Locate the cell with the specified text and output its [X, Y] center coordinate. 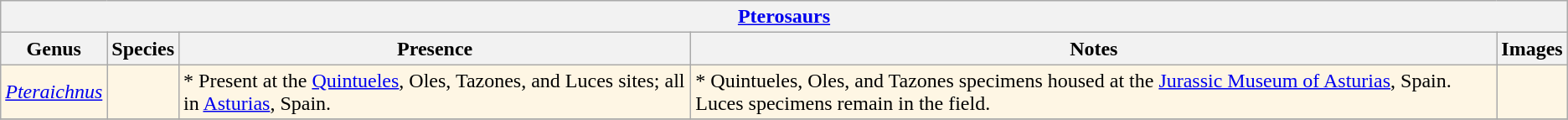
* Quintueles, Oles, and Tazones specimens housed at the Jurassic Museum of Asturias, Spain. Luces specimens remain in the field. [1094, 92]
Species [143, 49]
Notes [1094, 49]
Pterosaurs [784, 17]
Presence [436, 49]
Genus [54, 49]
* Present at the Quintueles, Oles, Tazones, and Luces sites; all in Asturias, Spain. [436, 92]
Pteraichnus [54, 92]
Images [1532, 49]
